Extract the [X, Y] coordinate from the center of the cell holding the provided text.  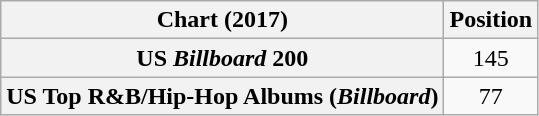
Position [491, 20]
US Top R&B/Hip-Hop Albums (Billboard) [222, 96]
Chart (2017) [222, 20]
US Billboard 200 [222, 58]
77 [491, 96]
145 [491, 58]
